Output the [X, Y] coordinate of the center of the cell containing the given text.  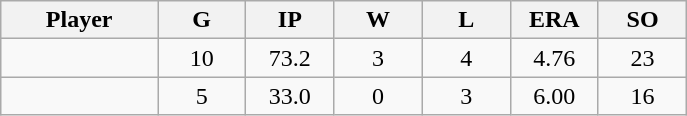
4 [466, 58]
W [378, 20]
16 [642, 96]
Player [80, 20]
23 [642, 58]
SO [642, 20]
10 [202, 58]
5 [202, 96]
33.0 [290, 96]
IP [290, 20]
L [466, 20]
0 [378, 96]
73.2 [290, 58]
ERA [554, 20]
4.76 [554, 58]
G [202, 20]
6.00 [554, 96]
